Output the (x, y) coordinate of the center of the cell containing the given text.  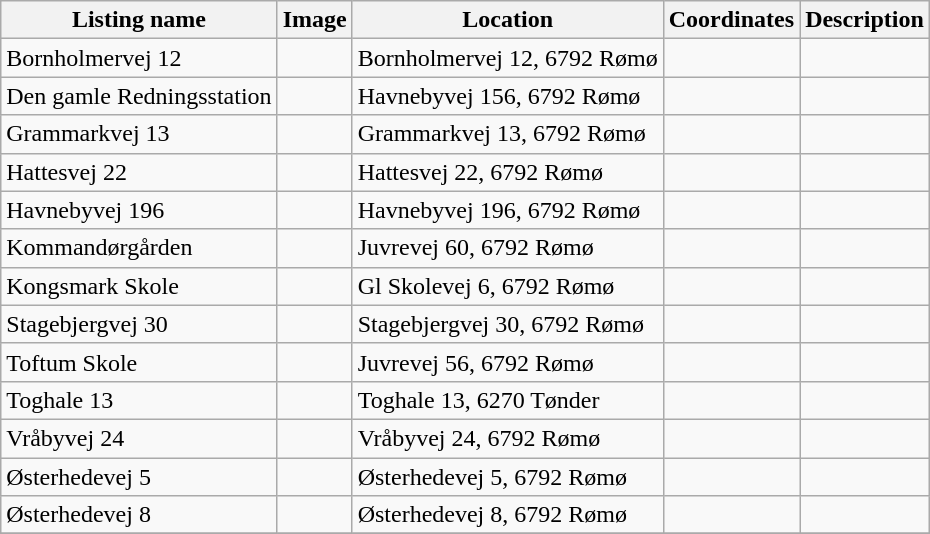
Toghale 13 (139, 400)
Vråbyvej 24 (139, 438)
Grammarkvej 13, 6792 Rømø (508, 134)
Juvrevej 60, 6792 Rømø (508, 248)
Vråbyvej 24, 6792 Rømø (508, 438)
Den gamle Redningsstation (139, 96)
Location (508, 20)
Image (314, 20)
Juvrevej 56, 6792 Rømø (508, 362)
Grammarkvej 13 (139, 134)
Toghale 13, 6270 Tønder (508, 400)
Toftum Skole (139, 362)
Bornholmervej 12 (139, 58)
Østerhedevej 8, 6792 Rømø (508, 515)
Listing name (139, 20)
Østerhedevej 5, 6792 Rømø (508, 477)
Havnebyvej 156, 6792 Rømø (508, 96)
Kommandørgården (139, 248)
Kongsmark Skole (139, 286)
Havnebyvej 196 (139, 210)
Gl Skolevej 6, 6792 Rømø (508, 286)
Østerhedevej 5 (139, 477)
Hattesvej 22 (139, 172)
Hattesvej 22, 6792 Rømø (508, 172)
Coordinates (731, 20)
Stagebjergvej 30, 6792 Rømø (508, 324)
Østerhedevej 8 (139, 515)
Stagebjergvej 30 (139, 324)
Description (865, 20)
Bornholmervej 12, 6792 Rømø (508, 58)
Havnebyvej 196, 6792 Rømø (508, 210)
